Search for the cell housing the specified text and yield its (X, Y) center coordinate. 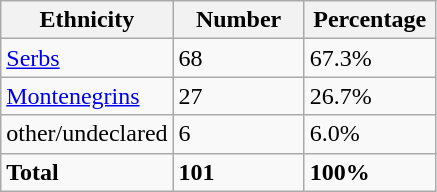
6.0% (370, 134)
Serbs (87, 58)
Percentage (370, 20)
Total (87, 172)
Montenegrins (87, 96)
68 (238, 58)
Number (238, 20)
26.7% (370, 96)
other/undeclared (87, 134)
67.3% (370, 58)
27 (238, 96)
Ethnicity (87, 20)
6 (238, 134)
100% (370, 172)
101 (238, 172)
